Determine the (x, y) coordinate at the center of the cell enclosing the given text.  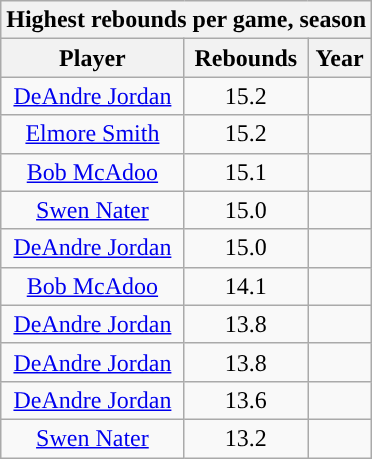
Year (340, 58)
Rebounds (246, 58)
13.2 (246, 438)
Highest rebounds per game, season (186, 20)
Elmore Smith (92, 134)
13.6 (246, 400)
15.1 (246, 172)
Player (92, 58)
14.1 (246, 286)
